Capture the cell that displays the provided text and extract its [X, Y] central coordinate. 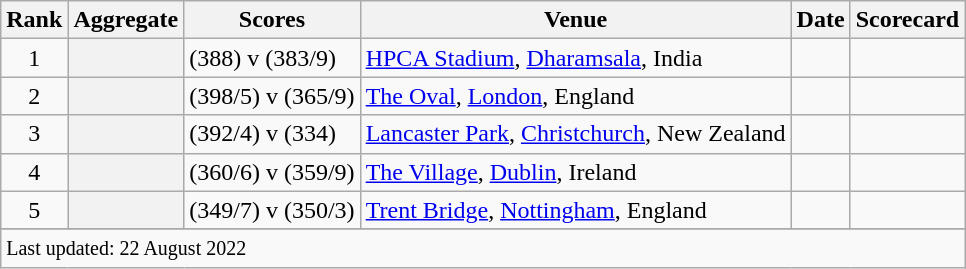
5 [34, 210]
Trent Bridge, Nottingham, England [576, 210]
2 [34, 96]
1 [34, 58]
4 [34, 172]
HPCA Stadium, Dharamsala, India [576, 58]
(388) v (383/9) [272, 58]
Last updated: 22 August 2022 [483, 248]
(349/7) v (350/3) [272, 210]
(398/5) v (365/9) [272, 96]
(392/4) v (334) [272, 134]
3 [34, 134]
Venue [576, 20]
Scores [272, 20]
Rank [34, 20]
Date [820, 20]
The Oval, London, England [576, 96]
(360/6) v (359/9) [272, 172]
Scorecard [908, 20]
The Village, Dublin, Ireland [576, 172]
Aggregate [126, 20]
Lancaster Park, Christchurch, New Zealand [576, 134]
